Return (X, Y) of the center of cell containing provided text 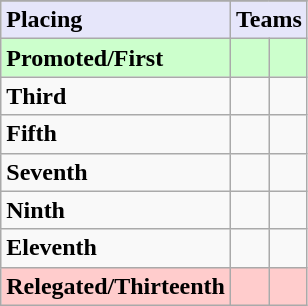
Teams (268, 20)
Ninth (116, 210)
Eleventh (116, 248)
Promoted/First (116, 58)
Seventh (116, 172)
Placing (116, 20)
Third (116, 96)
Fifth (116, 134)
Relegated/Thirteenth (116, 286)
